Return the (X, Y) coordinate for the center point of the cell that contains the specified text.  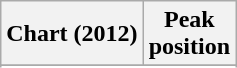
Peakposition (189, 34)
Chart (2012) (72, 34)
